Find where the given text appears and provide that cell's center as [x, y] coordinate. 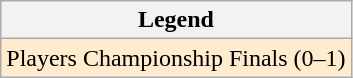
Legend [176, 20]
Players Championship Finals (0–1) [176, 58]
